Detect which cell encompasses the target text, then output its (X, Y) center coordinate. 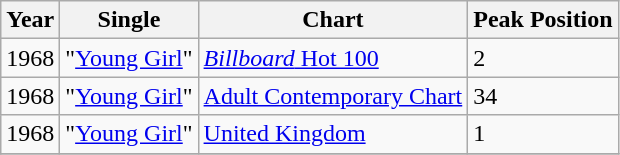
Billboard Hot 100 (333, 58)
1 (543, 134)
United Kingdom (333, 134)
Chart (333, 20)
2 (543, 58)
Year (30, 20)
34 (543, 96)
Peak Position (543, 20)
Adult Contemporary Chart (333, 96)
Single (129, 20)
